Detect which cell encompasses the target text, then output its (X, Y) center coordinate. 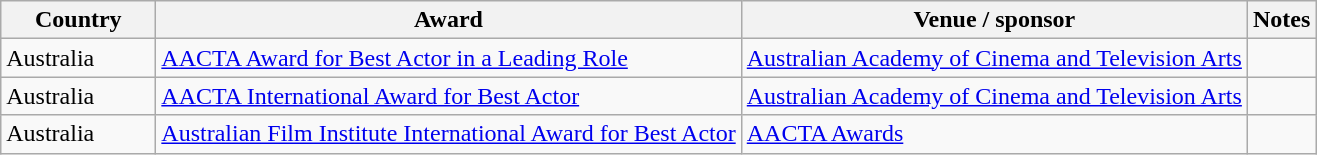
Venue / sponsor (994, 20)
AACTA Awards (994, 134)
Australian Film Institute International Award for Best Actor (448, 134)
AACTA Award for Best Actor in a Leading Role (448, 58)
Award (448, 20)
Notes (1281, 20)
Country (78, 20)
AACTA International Award for Best Actor (448, 96)
